Pinpoint the cell where the given text exists, returning its (x, y) midpoint coordinate. 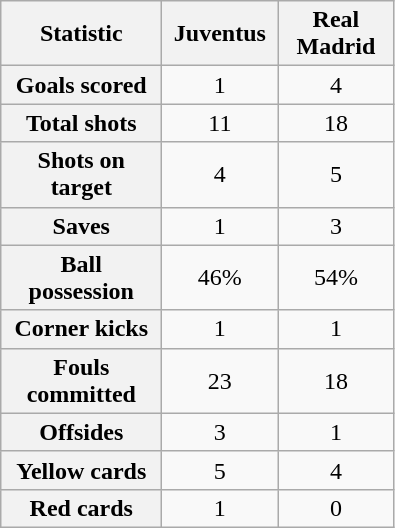
Saves (82, 226)
54% (336, 278)
Fouls committed (82, 380)
Offsides (82, 432)
Red cards (82, 508)
11 (220, 123)
46% (220, 278)
0 (336, 508)
Total shots (82, 123)
Real Madrid (336, 34)
Ball possession (82, 278)
Corner kicks (82, 329)
Statistic (82, 34)
Yellow cards (82, 470)
Goals scored (82, 85)
Juventus (220, 34)
Shots on target (82, 174)
23 (220, 380)
